Extract the (x, y) coordinate from the center of the cell holding the provided text.  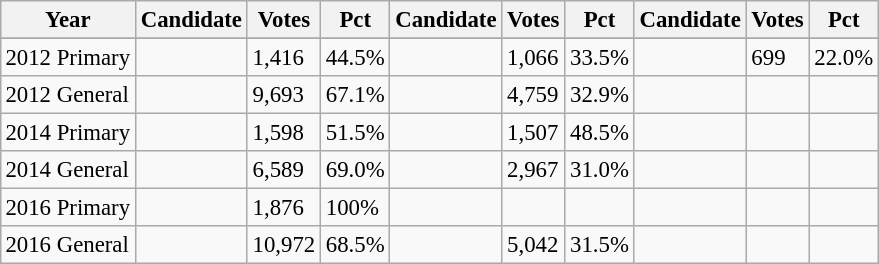
6,589 (284, 170)
1,416 (284, 57)
2016 General (68, 245)
2012 Primary (68, 57)
2014 General (68, 170)
1,598 (284, 133)
31.5% (600, 245)
10,972 (284, 245)
31.0% (600, 170)
22.0% (844, 57)
5,042 (534, 245)
4,759 (534, 95)
32.9% (600, 95)
Year (68, 20)
1,507 (534, 133)
2012 General (68, 95)
33.5% (600, 57)
67.1% (356, 95)
69.0% (356, 170)
1,066 (534, 57)
100% (356, 208)
2,967 (534, 170)
51.5% (356, 133)
68.5% (356, 245)
44.5% (356, 57)
1,876 (284, 208)
2016 Primary (68, 208)
2014 Primary (68, 133)
699 (778, 57)
9,693 (284, 95)
48.5% (600, 133)
